Scan for the cell matching the given text and deliver its (X, Y) coordinate at center. 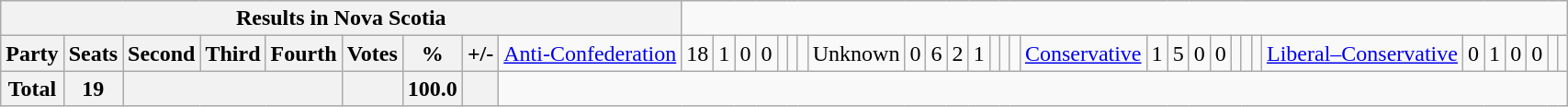
2 (957, 53)
% (432, 53)
Second (162, 53)
Total (32, 89)
Seats (93, 53)
Conservative (1083, 53)
Party (32, 53)
+/- (479, 53)
5 (1178, 53)
18 (698, 53)
19 (93, 89)
Anti-Confederation (590, 53)
Liberal–Conservative (1361, 53)
Fourth (303, 53)
Results in Nova Scotia (342, 18)
Votes (372, 53)
Unknown (856, 53)
100.0 (432, 89)
Third (233, 53)
6 (937, 53)
